Locate the cell with the specified text and output its [x, y] center coordinate. 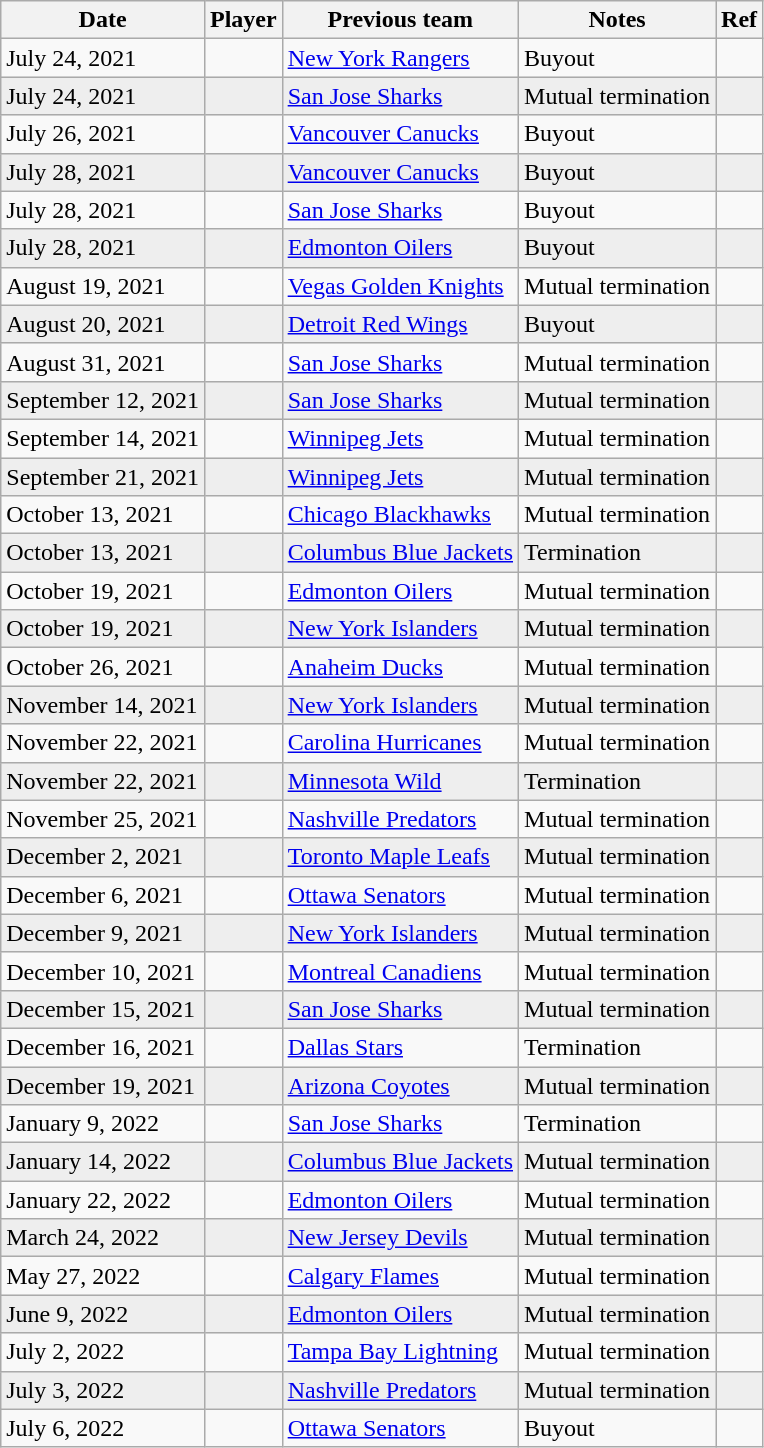
October 26, 2021 [103, 667]
December 16, 2021 [103, 1047]
July 6, 2022 [103, 1428]
Chicago Blackhawks [400, 515]
Anaheim Ducks [400, 667]
Toronto Maple Leafs [400, 857]
New York Rangers [400, 58]
Arizona Coyotes [400, 1085]
December 6, 2021 [103, 895]
September 12, 2021 [103, 400]
May 27, 2022 [103, 1276]
November 14, 2021 [103, 705]
November 25, 2021 [103, 819]
Carolina Hurricanes [400, 743]
July 3, 2022 [103, 1390]
Minnesota Wild [400, 781]
December 19, 2021 [103, 1085]
Calgary Flames [400, 1276]
December 9, 2021 [103, 933]
New Jersey Devils [400, 1238]
December 15, 2021 [103, 1009]
Dallas Stars [400, 1047]
Date [103, 20]
Previous team [400, 20]
Montreal Canadiens [400, 971]
Detroit Red Wings [400, 324]
Tampa Bay Lightning [400, 1352]
Vegas Golden Knights [400, 286]
Ref [740, 20]
August 20, 2021 [103, 324]
January 22, 2022 [103, 1200]
January 9, 2022 [103, 1124]
January 14, 2022 [103, 1162]
June 9, 2022 [103, 1314]
September 14, 2021 [103, 438]
August 19, 2021 [103, 286]
September 21, 2021 [103, 477]
March 24, 2022 [103, 1238]
Notes [618, 20]
December 2, 2021 [103, 857]
August 31, 2021 [103, 362]
Player [243, 20]
July 2, 2022 [103, 1352]
July 26, 2021 [103, 134]
December 10, 2021 [103, 971]
